Scan for the cell matching the given text and deliver its [X, Y] coordinate at center. 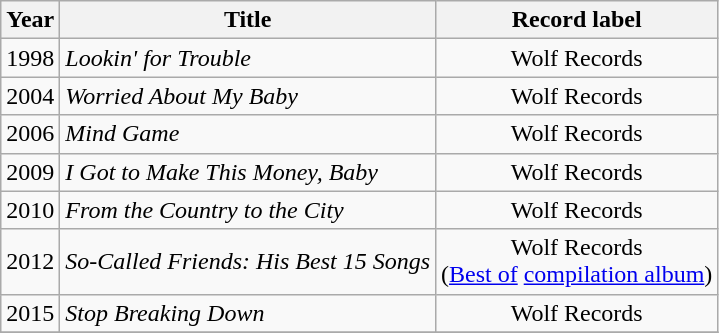
Worried About My Baby [248, 96]
Title [248, 20]
I Got to Make This Money, Baby [248, 172]
2015 [30, 313]
From the Country to the City [248, 210]
Stop Breaking Down [248, 313]
2009 [30, 172]
1998 [30, 58]
So-Called Friends: His Best 15 Songs [248, 262]
Lookin' for Trouble [248, 58]
2006 [30, 134]
2004 [30, 96]
Mind Game [248, 134]
2010 [30, 210]
2012 [30, 262]
Year [30, 20]
Wolf Records(Best of compilation album) [577, 262]
Record label [577, 20]
